Scan for the cell matching the given text and deliver its [X, Y] coordinate at center. 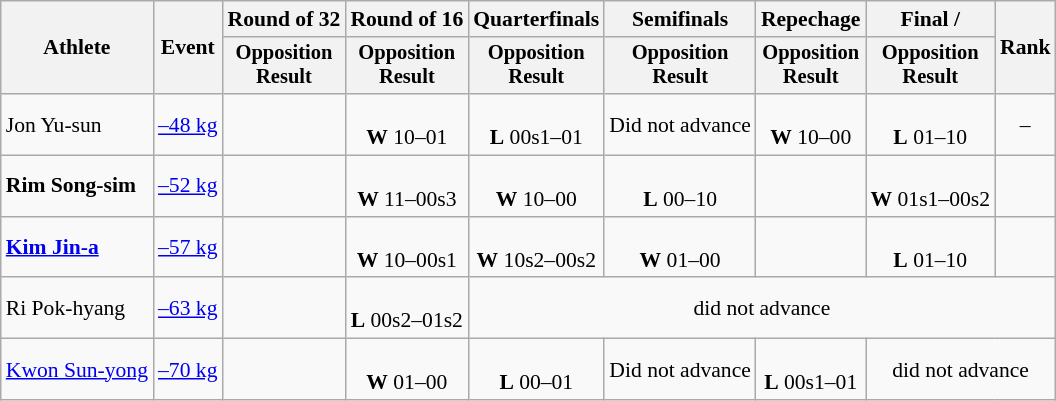
–48 kg [188, 124]
Rank [1026, 48]
Round of 32 [284, 19]
W 11–00s3 [406, 186]
W 10–00s1 [406, 248]
Round of 16 [406, 19]
–70 kg [188, 370]
–57 kg [188, 248]
Semifinals [680, 19]
Athlete [77, 48]
W 01s1–00s2 [930, 186]
Jon Yu-sun [77, 124]
Kwon Sun-yong [77, 370]
Final / [930, 19]
W 10–01 [406, 124]
L 00–01 [536, 370]
Repechage [811, 19]
Ri Pok-hyang [77, 308]
– [1026, 124]
Rim Song-sim [77, 186]
Event [188, 48]
W 10s2–00s2 [536, 248]
L 00–10 [680, 186]
Quarterfinals [536, 19]
–52 kg [188, 186]
–63 kg [188, 308]
Kim Jin-a [77, 248]
L 00s2–01s2 [406, 308]
